Output the [x, y] coordinate of the center of the cell containing the given text.  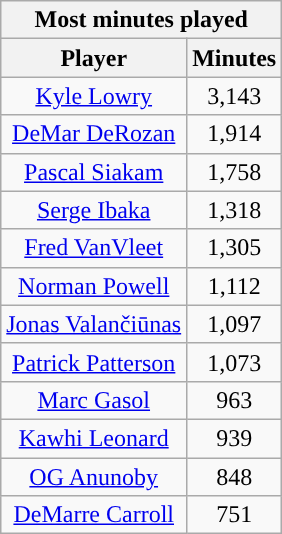
Fred VanVleet [94, 248]
DeMarre Carroll [94, 515]
1,073 [234, 362]
Serge Ibaka [94, 210]
939 [234, 438]
1,305 [234, 248]
Norman Powell [94, 286]
Marc Gasol [94, 400]
Most minutes played [142, 20]
Minutes [234, 58]
963 [234, 400]
Kawhi Leonard [94, 438]
751 [234, 515]
3,143 [234, 96]
Player [94, 58]
1,758 [234, 172]
Kyle Lowry [94, 96]
DeMar DeRozan [94, 134]
1,112 [234, 286]
Pascal Siakam [94, 172]
OG Anunoby [94, 477]
Patrick Patterson [94, 362]
848 [234, 477]
1,097 [234, 324]
1,318 [234, 210]
Jonas Valančiūnas [94, 324]
1,914 [234, 134]
